Return [X, Y] of the center of cell containing provided text 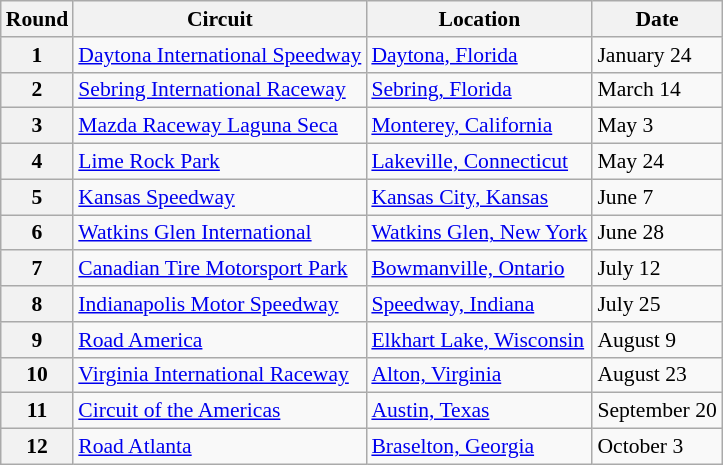
Lime Rock Park [220, 162]
Indianapolis Motor Speedway [220, 304]
Round [38, 19]
3 [38, 126]
Watkins Glen, New York [479, 233]
August 23 [656, 375]
Elkhart Lake, Wisconsin [479, 340]
Speedway, Indiana [479, 304]
Sebring International Raceway [220, 90]
Road Atlanta [220, 447]
June 7 [656, 197]
March 14 [656, 90]
Sebring, Florida [479, 90]
Bowmanville, Ontario [479, 269]
Daytona International Speedway [220, 55]
Virginia International Raceway [220, 375]
June 28 [656, 233]
7 [38, 269]
Daytona, Florida [479, 55]
Canadian Tire Motorsport Park [220, 269]
May 24 [656, 162]
11 [38, 411]
4 [38, 162]
Monterey, California [479, 126]
Road America [220, 340]
5 [38, 197]
Kansas Speedway [220, 197]
Braselton, Georgia [479, 447]
9 [38, 340]
Kansas City, Kansas [479, 197]
Lakeville, Connecticut [479, 162]
1 [38, 55]
September 20 [656, 411]
August 9 [656, 340]
6 [38, 233]
10 [38, 375]
July 12 [656, 269]
July 25 [656, 304]
January 24 [656, 55]
2 [38, 90]
October 3 [656, 447]
Mazda Raceway Laguna Seca [220, 126]
Circuit [220, 19]
Alton, Virginia [479, 375]
8 [38, 304]
May 3 [656, 126]
Austin, Texas [479, 411]
Date [656, 19]
Circuit of the Americas [220, 411]
12 [38, 447]
Location [479, 19]
Watkins Glen International [220, 233]
